Return (x, y) of the center of cell containing provided text 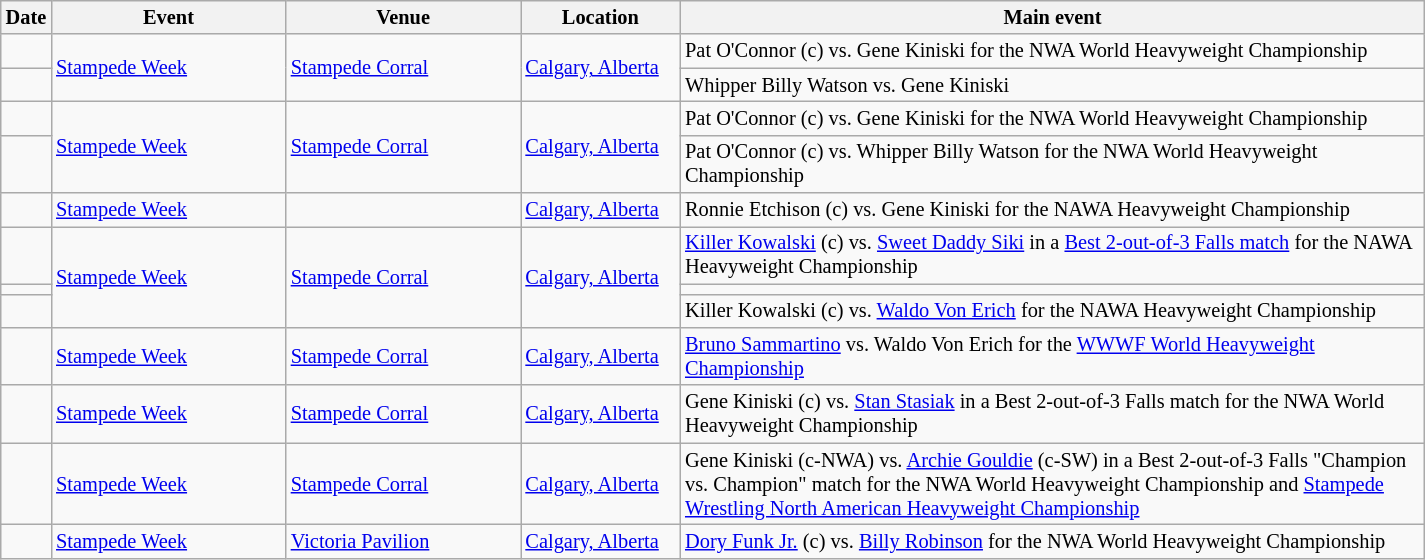
Dory Funk Jr. (c) vs. Billy Robinson for the NWA World Heavyweight Championship (1052, 541)
Gene Kiniski (c) vs. Stan Stasiak in a Best 2-out-of-3 Falls match for the NWA World Heavyweight Championship (1052, 414)
Victoria Pavilion (404, 541)
Bruno Sammartino vs. Waldo Von Erich for the WWWF World Heavyweight Championship (1052, 356)
Location (600, 17)
Event (168, 17)
Venue (404, 17)
Main event (1052, 17)
Date (26, 17)
Killer Kowalski (c) vs. Sweet Daddy Siki in a Best 2-out-of-3 Falls match for the NAWA Heavyweight Championship (1052, 255)
Pat O'Connor (c) vs. Whipper Billy Watson for the NWA World Heavyweight Championship (1052, 164)
Whipper Billy Watson vs. Gene Kiniski (1052, 85)
Ronnie Etchison (c) vs. Gene Kiniski for the NAWA Heavyweight Championship (1052, 210)
Killer Kowalski (c) vs. Waldo Von Erich for the NAWA Heavyweight Championship (1052, 311)
